Pinpoint the cell where the given text exists, returning its [x, y] midpoint coordinate. 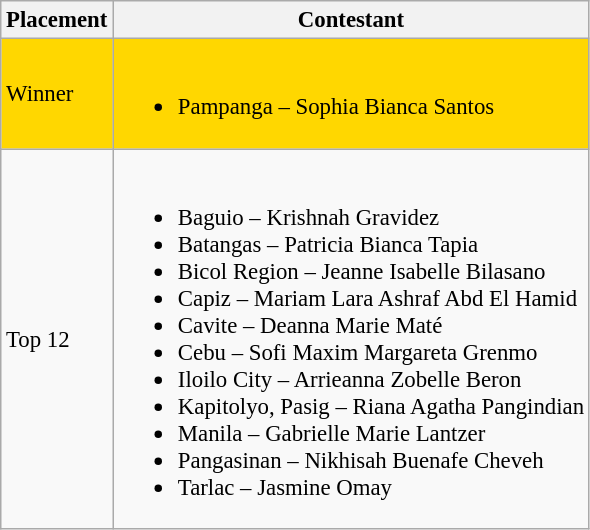
Top 12 [57, 339]
Winner [57, 94]
Placement [57, 20]
Contestant [352, 20]
Pampanga – Sophia Bianca Santos [352, 94]
